Pinpoint the cell where the given text exists, returning its [x, y] midpoint coordinate. 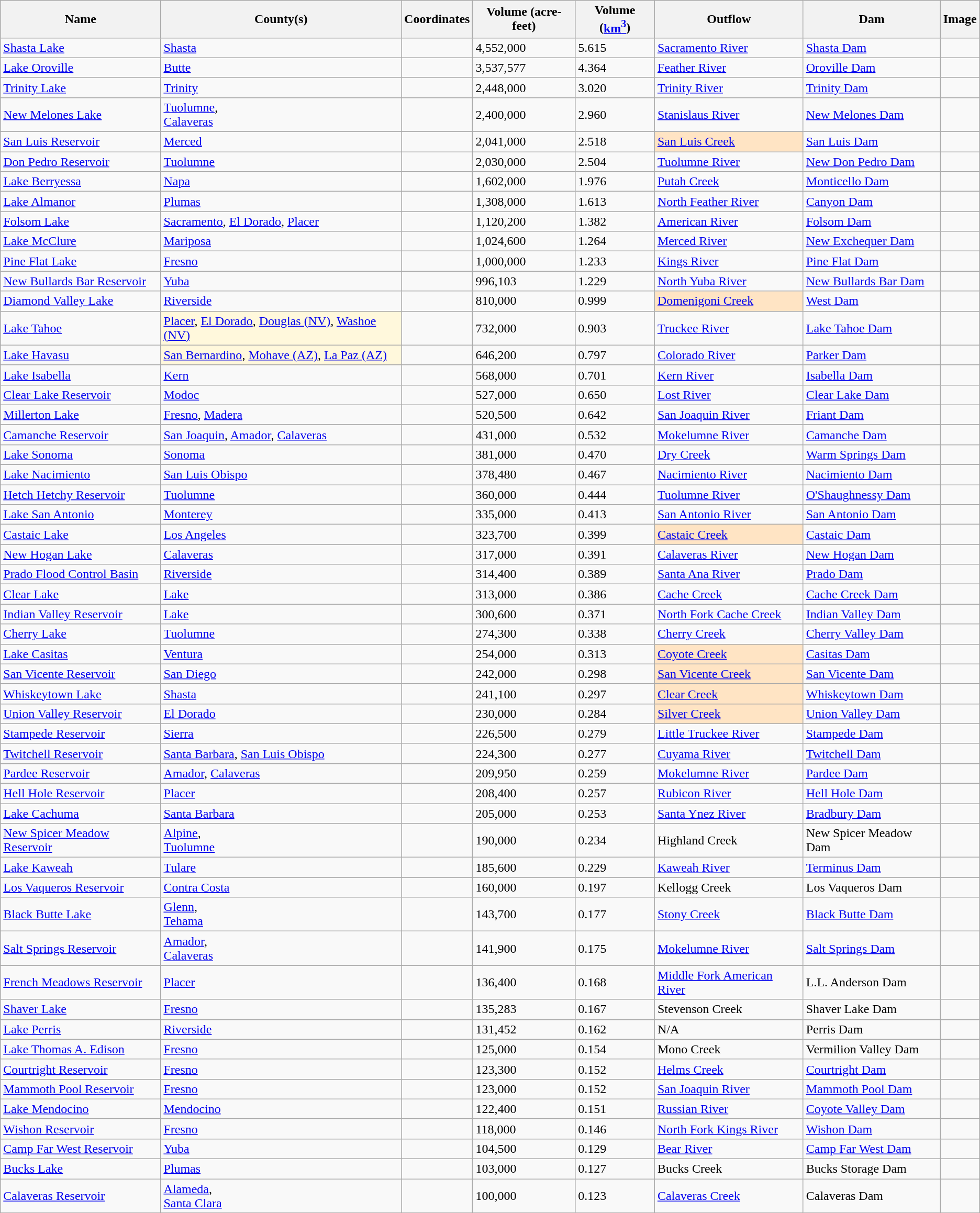
122,400 [524, 1109]
520,500 [524, 415]
Dry Creek [729, 454]
Shasta Dam [872, 48]
118,000 [524, 1129]
1.613 [615, 202]
Lake Perris [81, 1029]
104,500 [524, 1149]
Sierra [281, 733]
Monterey [281, 515]
0.284 [615, 714]
Twitchell Dam [872, 753]
San Joaquin, Amador, Calaveras [281, 435]
New Hogan Dam [872, 554]
San Antonio River [729, 515]
1.229 [615, 281]
143,700 [524, 914]
Lake San Antonio [81, 515]
Cherry Lake [81, 634]
Bucks Creek [729, 1169]
1.233 [615, 261]
Shaver Lake [81, 1009]
0.279 [615, 733]
360,000 [524, 495]
136,400 [524, 982]
5.615 [615, 48]
Calaveras [281, 554]
N/A [729, 1029]
0.151 [615, 1109]
Camanche Dam [872, 435]
San Vicente Reservoir [81, 674]
Calaveras Reservoir [81, 1196]
Truckee River [729, 328]
Santa Ynez River [729, 814]
L.L. Anderson Dam [872, 982]
0.154 [615, 1049]
Whiskeytown Lake [81, 694]
205,000 [524, 814]
Nacimiento Dam [872, 475]
317,000 [524, 554]
Kellogg Creek [729, 887]
0.257 [615, 794]
West Dam [872, 301]
Folsom Dam [872, 221]
1,120,200 [524, 221]
Hetch Hetchy Reservoir [81, 495]
Wishon Reservoir [81, 1129]
2,448,000 [524, 87]
San Antonio Dam [872, 515]
Bucks Storage Dam [872, 1169]
Lake Casitas [81, 654]
0.162 [615, 1029]
New Melones Lake [81, 114]
Pine Flat Lake [81, 261]
Lake Thomas A. Edison [81, 1049]
North Yuba River [729, 281]
335,000 [524, 515]
Mariposa [281, 241]
185,600 [524, 867]
Lake Kaweah [81, 867]
Courtright Dam [872, 1069]
Stampede Dam [872, 733]
North Fork Cache Creek [729, 614]
0.642 [615, 415]
Middle Fork American River [729, 982]
0.532 [615, 435]
Volume (km3) [615, 19]
Whiskeytown Dam [872, 694]
New Spicer Meadow Reservoir [81, 841]
Coyote Valley Dam [872, 1109]
Trinity Lake [81, 87]
274,300 [524, 634]
646,200 [524, 355]
French Meadows Reservoir [81, 982]
American River [729, 221]
Alameda,Santa Clara [281, 1196]
Butte [281, 68]
Stony Creek [729, 914]
Lake Tahoe Dam [872, 328]
County(s) [281, 19]
Oroville Dam [872, 68]
Cache Creek [729, 594]
San Bernardino, Mohave (AZ), La Paz (AZ) [281, 355]
209,950 [524, 773]
0.298 [615, 674]
3.020 [615, 87]
Indian Valley Reservoir [81, 614]
527,000 [524, 395]
208,400 [524, 794]
North Feather River [729, 202]
Shasta Lake [81, 48]
Shaver Lake Dam [872, 1009]
Tuolumne,Calaveras [281, 114]
Lake Isabella [81, 375]
0.338 [615, 634]
1.382 [615, 221]
0.470 [615, 454]
Merced River [729, 241]
2.960 [615, 114]
Napa [281, 182]
Los Vaqueros Reservoir [81, 887]
125,000 [524, 1049]
0.234 [615, 841]
Pine Flat Dam [872, 261]
313,000 [524, 594]
Trinity River [729, 87]
New Hogan Lake [81, 554]
Prado Flood Control Basin [81, 574]
Volume (acre-feet) [524, 19]
Merced [281, 142]
1,000,000 [524, 261]
San Luis Obispo [281, 475]
Millerton Lake [81, 415]
230,000 [524, 714]
2.504 [615, 162]
Placer, El Dorado, Douglas (NV), Washoe (NV) [281, 328]
2,041,000 [524, 142]
4.364 [615, 68]
2,030,000 [524, 162]
Lake Nacimiento [81, 475]
Rubicon River [729, 794]
Calaveras Creek [729, 1196]
Cherry Creek [729, 634]
Kings River [729, 261]
Silver Creek [729, 714]
Kern River [729, 375]
Castaic Dam [872, 535]
1,024,600 [524, 241]
0.259 [615, 773]
New Spicer Meadow Dam [872, 841]
Coyote Creek [729, 654]
Lake Sonoma [81, 454]
Clear Creek [729, 694]
Camp Far West Dam [872, 1149]
131,452 [524, 1029]
Lost River [729, 395]
3,537,577 [524, 68]
Nacimiento River [729, 475]
Name [81, 19]
0.277 [615, 753]
0.167 [615, 1009]
190,000 [524, 841]
323,700 [524, 535]
0.168 [615, 982]
Hell Hole Dam [872, 794]
Tulare [281, 867]
0.389 [615, 574]
224,300 [524, 753]
New Exchequer Dam [872, 241]
0.253 [615, 814]
0.371 [615, 614]
0.129 [615, 1149]
Prado Dam [872, 574]
Lake Tahoe [81, 328]
Camp Far West Reservoir [81, 1149]
431,000 [524, 435]
Little Truckee River [729, 733]
Image [960, 19]
Santa Barbara [281, 814]
San Luis Creek [729, 142]
2,400,000 [524, 114]
Canyon Dam [872, 202]
Parker Dam [872, 355]
Castaic Lake [81, 535]
Alpine,Tuolumne [281, 841]
Cache Creek Dam [872, 594]
0.123 [615, 1196]
Clear Lake [81, 594]
242,000 [524, 674]
135,283 [524, 1009]
381,000 [524, 454]
Warm Springs Dam [872, 454]
Highland Creek [729, 841]
0.903 [615, 328]
Friant Dam [872, 415]
0.313 [615, 654]
Black Butte Lake [81, 914]
Calaveras River [729, 554]
0.177 [615, 914]
0.297 [615, 694]
1.264 [615, 241]
Sonoma [281, 454]
Lake Oroville [81, 68]
Folsom Lake [81, 221]
0.999 [615, 301]
Mono Creek [729, 1049]
1,602,000 [524, 182]
103,000 [524, 1169]
Santa Barbara, San Luis Obispo [281, 753]
Contra Costa [281, 887]
Twitchell Reservoir [81, 753]
San Vicente Creek [729, 674]
San Diego [281, 674]
0.146 [615, 1129]
Stevenson Creek [729, 1009]
0.701 [615, 375]
0.650 [615, 395]
Feather River [729, 68]
300,600 [524, 614]
Clear Lake Dam [872, 395]
732,000 [524, 328]
Mammoth Pool Reservoir [81, 1089]
Coordinates [437, 19]
810,000 [524, 301]
Clear Lake Reservoir [81, 395]
123,300 [524, 1069]
0.467 [615, 475]
568,000 [524, 375]
Lake Berryessa [81, 182]
El Dorado [281, 714]
Hell Hole Reservoir [81, 794]
0.229 [615, 867]
314,400 [524, 574]
378,480 [524, 475]
2.518 [615, 142]
Cuyama River [729, 753]
0.175 [615, 949]
Isabella Dam [872, 375]
Ventura [281, 654]
Modoc [281, 395]
New Bullards Bar Dam [872, 281]
Sacramento, El Dorado, Placer [281, 221]
Lake McClure [81, 241]
Amador, Calaveras [281, 773]
0.197 [615, 887]
0.797 [615, 355]
Mammoth Pool Dam [872, 1089]
Black Butte Dam [872, 914]
North Fork Kings River [729, 1129]
0.127 [615, 1169]
0.399 [615, 535]
San Luis Reservoir [81, 142]
0.391 [615, 554]
Camanche Reservoir [81, 435]
Fresno, Madera [281, 415]
San Luis Dam [872, 142]
Courtright Reservoir [81, 1069]
Don Pedro Reservoir [81, 162]
Trinity Dam [872, 87]
Colorado River [729, 355]
123,000 [524, 1089]
Lake Mendocino [81, 1109]
0.386 [615, 594]
Union Valley Dam [872, 714]
0.444 [615, 495]
Lake Cachuma [81, 814]
226,500 [524, 733]
Russian River [729, 1109]
Cherry Valley Dam [872, 634]
Monticello Dam [872, 182]
Pardee Dam [872, 773]
Indian Valley Dam [872, 614]
Casitas Dam [872, 654]
Lake Almanor [81, 202]
New Bullards Bar Reservoir [81, 281]
Stanislaus River [729, 114]
996,103 [524, 281]
Wishon Dam [872, 1129]
Salt Springs Dam [872, 949]
Santa Ana River [729, 574]
Dam [872, 19]
Calaveras Dam [872, 1196]
Bradbury Dam [872, 814]
254,000 [524, 654]
Mendocino [281, 1109]
141,900 [524, 949]
Kaweah River [729, 867]
4,552,000 [524, 48]
Putah Creek [729, 182]
Bear River [729, 1149]
Salt Springs Reservoir [81, 949]
Bucks Lake [81, 1169]
Amador,Calaveras [281, 949]
241,100 [524, 694]
Castaic Creek [729, 535]
Terminus Dam [872, 867]
Sacramento River [729, 48]
Diamond Valley Lake [81, 301]
New Don Pedro Dam [872, 162]
Los Angeles [281, 535]
Kern [281, 375]
New Melones Dam [872, 114]
O'Shaughnessy Dam [872, 495]
Lake Havasu [81, 355]
Vermilion Valley Dam [872, 1049]
0.413 [615, 515]
Domenigoni Creek [729, 301]
Trinity [281, 87]
Union Valley Reservoir [81, 714]
1,308,000 [524, 202]
San Vicente Dam [872, 674]
Pardee Reservoir [81, 773]
Perris Dam [872, 1029]
Los Vaqueros Dam [872, 887]
Outflow [729, 19]
160,000 [524, 887]
Helms Creek [729, 1069]
1.976 [615, 182]
Glenn,Tehama [281, 914]
100,000 [524, 1196]
Stampede Reservoir [81, 733]
